Extract the (x, y) coordinate from the center of the cell holding the provided text.  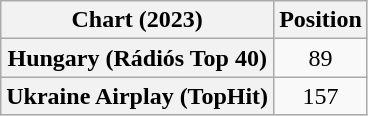
Ukraine Airplay (TopHit) (138, 96)
89 (321, 58)
157 (321, 96)
Position (321, 20)
Hungary (Rádiós Top 40) (138, 58)
Chart (2023) (138, 20)
